Find where the given text appears and provide that cell's center as (x, y) coordinate. 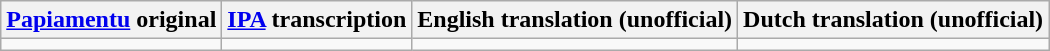
English translation (unofficial) (575, 20)
Dutch translation (unofficial) (894, 20)
IPA transcription (317, 20)
Papiamentu original (112, 20)
